Capture the cell that displays the provided text and extract its [X, Y] central coordinate. 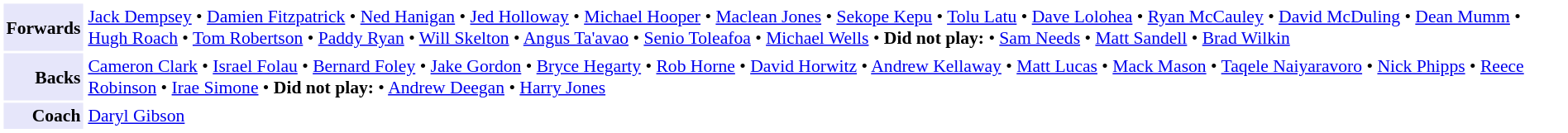
Forwards [43, 26]
Coach [43, 116]
Daryl Gibson [825, 116]
Backs [43, 76]
